Search for the cell housing the specified text and yield its (X, Y) center coordinate. 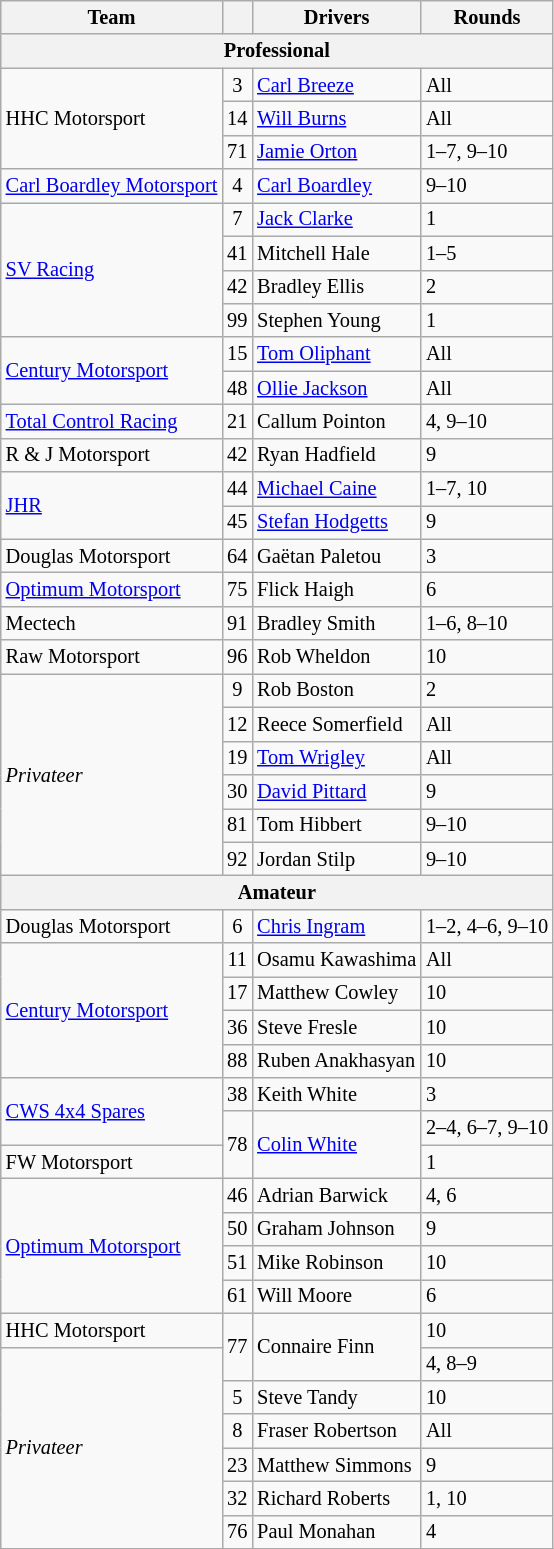
Steve Fresle (336, 1027)
Rob Boston (336, 690)
1–6, 8–10 (487, 623)
61 (237, 1296)
88 (237, 1061)
78 (237, 1144)
Ryan Hadfield (336, 455)
5 (237, 1397)
Colin White (336, 1144)
91 (237, 623)
Jack Clarke (336, 219)
Paul Monahan (336, 1532)
44 (237, 489)
75 (237, 589)
Fraser Robertson (336, 1431)
Steve Tandy (336, 1397)
Matthew Cowley (336, 993)
Rounds (487, 17)
R & J Motorsport (112, 455)
Reece Somerfield (336, 724)
Jamie Orton (336, 152)
Carl Boardley (336, 186)
1–2, 4–6, 9–10 (487, 926)
7 (237, 219)
36 (237, 1027)
Mike Robinson (336, 1263)
Carl Boardley Motorsport (112, 186)
76 (237, 1532)
Ruben Anakhasyan (336, 1061)
12 (237, 724)
FW Motorsport (112, 1162)
64 (237, 556)
Graham Johnson (336, 1229)
Michael Caine (336, 489)
Drivers (336, 17)
81 (237, 825)
30 (237, 791)
Stefan Hodgetts (336, 522)
1–5 (487, 253)
99 (237, 320)
77 (237, 1346)
Tom Hibbert (336, 825)
41 (237, 253)
Professional (277, 51)
Tom Wrigley (336, 758)
48 (237, 388)
8 (237, 1431)
4, 8–9 (487, 1364)
17 (237, 993)
Total Control Racing (112, 421)
4, 9–10 (487, 421)
Richard Roberts (336, 1498)
38 (237, 1094)
Jordan Stilp (336, 859)
1–7, 10 (487, 489)
Amateur (277, 892)
11 (237, 960)
Will Burns (336, 118)
Keith White (336, 1094)
Mectech (112, 623)
Will Moore (336, 1296)
Carl Breeze (336, 85)
Bradley Smith (336, 623)
SV Racing (112, 270)
21 (237, 421)
Matthew Simmons (336, 1465)
4, 6 (487, 1195)
Callum Pointon (336, 421)
23 (237, 1465)
45 (237, 522)
1, 10 (487, 1498)
CWS 4x4 Spares (112, 1110)
Adrian Barwick (336, 1195)
Chris Ingram (336, 926)
51 (237, 1263)
15 (237, 354)
1–7, 9–10 (487, 152)
14 (237, 118)
Gaëtan Paletou (336, 556)
71 (237, 152)
David Pittard (336, 791)
Connaire Finn (336, 1346)
Bradley Ellis (336, 287)
Osamu Kawashima (336, 960)
50 (237, 1229)
JHR (112, 506)
Tom Oliphant (336, 354)
96 (237, 657)
Flick Haigh (336, 589)
Rob Wheldon (336, 657)
Stephen Young (336, 320)
19 (237, 758)
2–4, 6–7, 9–10 (487, 1128)
Raw Motorsport (112, 657)
Team (112, 17)
Mitchell Hale (336, 253)
92 (237, 859)
46 (237, 1195)
Ollie Jackson (336, 388)
32 (237, 1498)
